Detect which cell encompasses the target text, then output its (x, y) center coordinate. 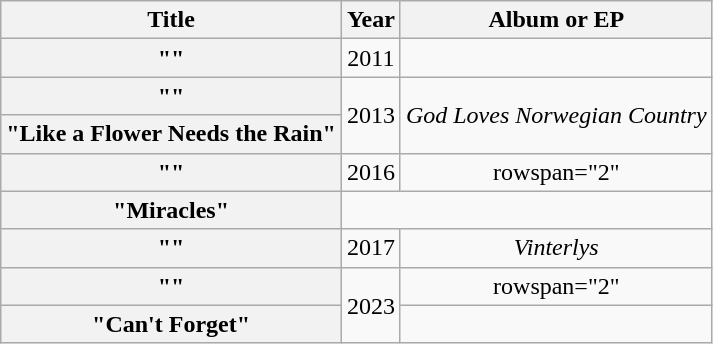
2017 (370, 248)
2013 (370, 115)
"Miracles" (172, 210)
"Can't Forget" (172, 324)
God Loves Norwegian Country (556, 115)
Album or EP (556, 20)
Year (370, 20)
2016 (370, 172)
Vinterlys (556, 248)
2023 (370, 305)
Title (172, 20)
"Like a Flower Needs the Rain" (172, 134)
2011 (370, 58)
